Return the [x, y] coordinate for the center point of the cell that contains the specified text.  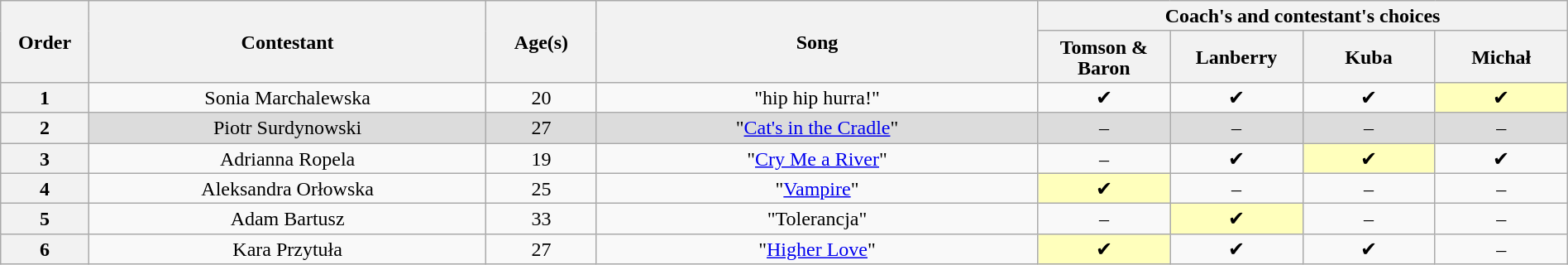
1 [45, 98]
25 [541, 189]
Age(s) [541, 41]
6 [45, 248]
19 [541, 157]
"Cat's in the Cradle" [817, 128]
20 [541, 98]
Adrianna Ropela [287, 157]
2 [45, 128]
Aleksandra Orłowska [287, 189]
3 [45, 157]
"Vampire" [817, 189]
"Tolerancja" [817, 219]
"Higher Love" [817, 248]
"hip hip hurra!" [817, 98]
Tomson & Baron [1104, 56]
Lanberry [1236, 56]
Piotr Surdynowski [287, 128]
Michał [1501, 56]
"Cry Me a River" [817, 157]
Coach's and contestant's choices [1303, 17]
Order [45, 41]
Kara Przytuła [287, 248]
Song [817, 41]
Sonia Marchalewska [287, 98]
Kuba [1369, 56]
33 [541, 219]
Adam Bartusz [287, 219]
4 [45, 189]
5 [45, 219]
Contestant [287, 41]
